Pinpoint the cell where the given text exists, returning its (X, Y) midpoint coordinate. 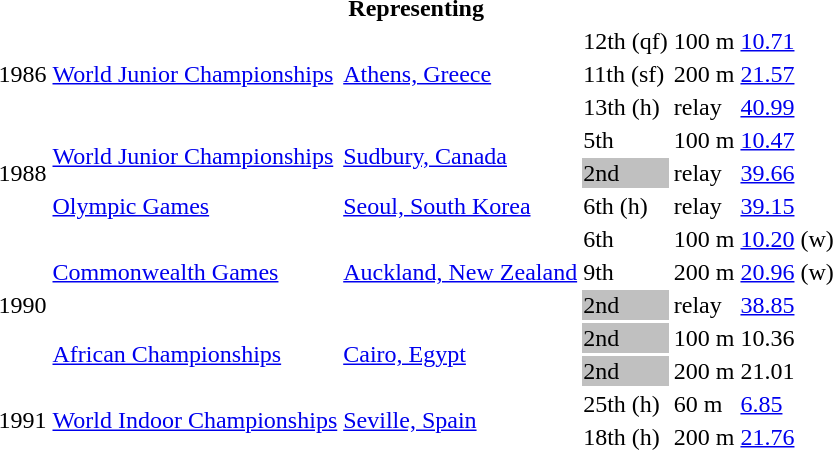
6th (626, 239)
12th (qf) (626, 41)
9th (626, 272)
6th (h) (626, 206)
Athens, Greece (460, 74)
13th (h) (626, 107)
Cairo, Egypt (460, 354)
Sudbury, Canada (460, 156)
11th (sf) (626, 74)
Seoul, South Korea (460, 206)
African Championships (195, 354)
5th (626, 140)
Commonwealth Games (195, 272)
Olympic Games (195, 206)
25th (h) (626, 404)
60 m (704, 404)
Auckland, New Zealand (460, 272)
